Find where the given text appears and provide that cell's center as [X, Y] coordinate. 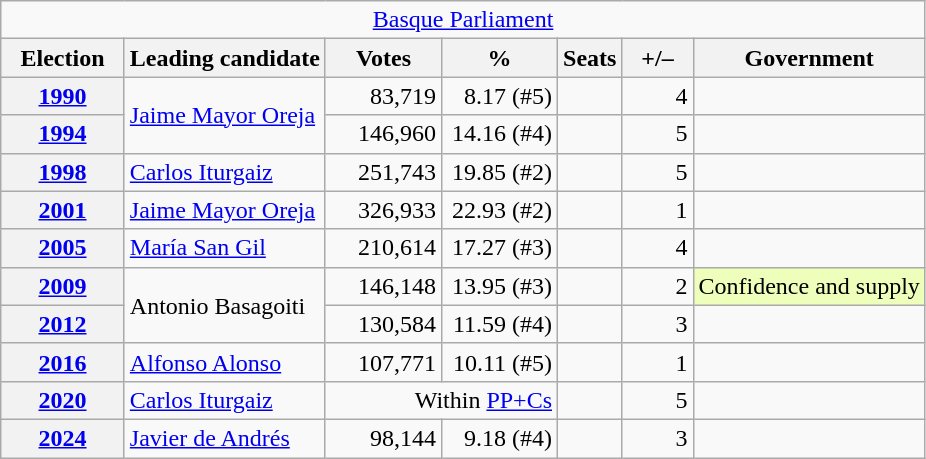
22.93 (#2) [499, 210]
11.59 (#4) [499, 324]
1994 [63, 134]
210,614 [383, 248]
146,148 [383, 286]
2009 [63, 286]
Leading candidate [224, 58]
María San Gil [224, 248]
2012 [63, 324]
130,584 [383, 324]
2016 [63, 362]
13.95 (#3) [499, 286]
14.16 (#4) [499, 134]
2001 [63, 210]
Within PP+Cs [441, 400]
98,144 [383, 438]
Election [63, 58]
8.17 (#5) [499, 96]
2024 [63, 438]
Seats [590, 58]
2020 [63, 400]
19.85 (#2) [499, 172]
Confidence and supply [809, 286]
1998 [63, 172]
251,743 [383, 172]
146,960 [383, 134]
Antonio Basagoiti [224, 305]
2005 [63, 248]
83,719 [383, 96]
Government [809, 58]
326,933 [383, 210]
10.11 (#5) [499, 362]
% [499, 58]
Votes [383, 58]
+/– [658, 58]
Javier de Andrés [224, 438]
17.27 (#3) [499, 248]
9.18 (#4) [499, 438]
107,771 [383, 362]
Alfonso Alonso [224, 362]
Basque Parliament [464, 20]
2 [658, 286]
1990 [63, 96]
